From the cell containing the given text, extract its center point as (x, y) coordinate. 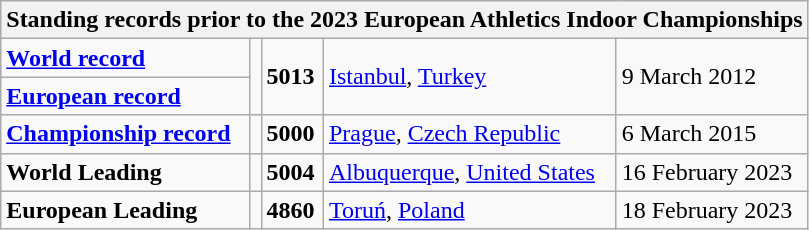
World Leading (126, 172)
4860 (292, 210)
5004 (292, 172)
Albuquerque, United States (470, 172)
World record (126, 58)
6 March 2015 (712, 134)
European Leading (126, 210)
5000 (292, 134)
9 March 2012 (712, 77)
Standing records prior to the 2023 European Athletics Indoor Championships (404, 20)
Championship record (126, 134)
18 February 2023 (712, 210)
5013 (292, 77)
16 February 2023 (712, 172)
Istanbul, Turkey (470, 77)
Toruń, Poland (470, 210)
European record (126, 96)
Prague, Czech Republic (470, 134)
